Locate the cell with the specified text and output its [x, y] center coordinate. 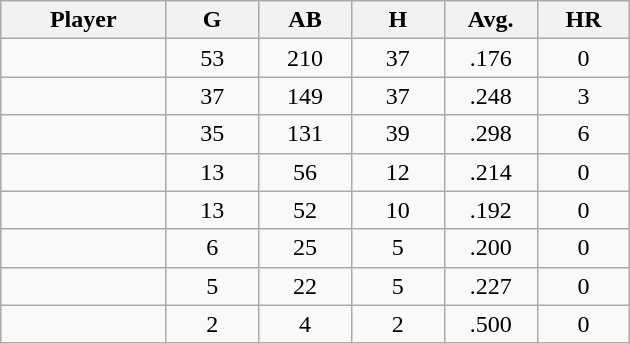
G [212, 20]
56 [306, 172]
10 [398, 210]
39 [398, 134]
52 [306, 210]
3 [584, 96]
Avg. [490, 20]
12 [398, 172]
.248 [490, 96]
.214 [490, 172]
HR [584, 20]
AB [306, 20]
.176 [490, 58]
4 [306, 324]
35 [212, 134]
25 [306, 248]
Player [84, 20]
.227 [490, 286]
131 [306, 134]
210 [306, 58]
H [398, 20]
.298 [490, 134]
149 [306, 96]
.200 [490, 248]
53 [212, 58]
.192 [490, 210]
22 [306, 286]
.500 [490, 324]
